Return (X, Y) of the center of cell containing provided text 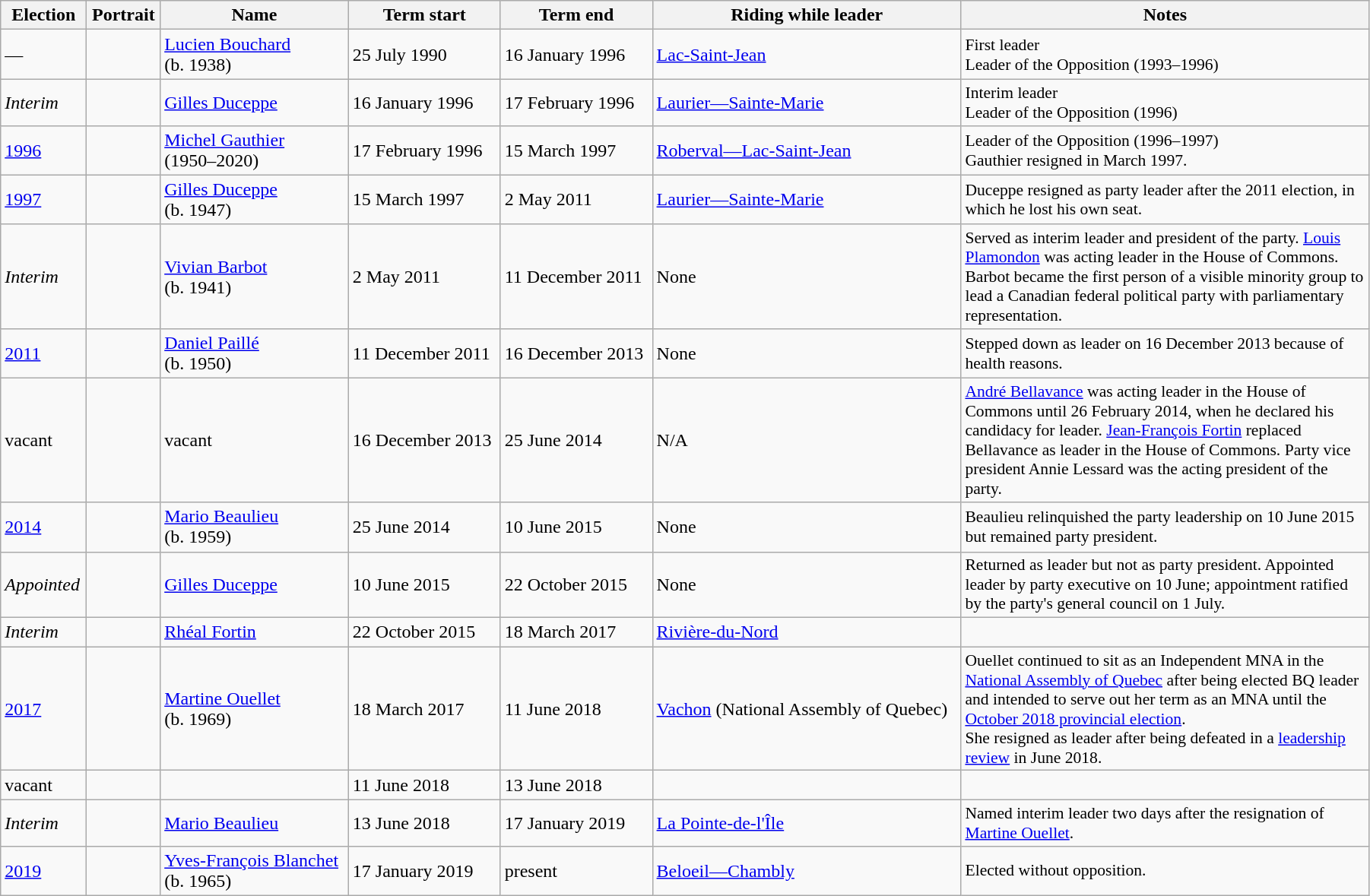
Term start (424, 15)
Vachon (National Assembly of Quebec) (807, 708)
Daniel Paillé(b. 1950) (255, 354)
2017 (44, 708)
Lac-Saint-Jean (807, 55)
Notes (1165, 15)
Rhéal Fortin (255, 632)
Gilles Duceppe(b. 1947) (255, 199)
Elected without opposition. (1165, 871)
25 July 1990 (424, 55)
Stepped down as leader on 16 December 2013 because of health reasons. (1165, 354)
Mario Beaulieu(b. 1959) (255, 527)
Riding while leader (807, 15)
Martine Ouellet(b. 1969) (255, 708)
2011 (44, 354)
2014 (44, 527)
First leaderLeader of the Opposition (1993–1996) (1165, 55)
Election (44, 15)
1997 (44, 199)
2019 (44, 871)
Vivian Barbot(b. 1941) (255, 277)
1996 (44, 150)
Mario Beaulieu (255, 822)
Term end (576, 15)
Roberval—Lac-Saint-Jean (807, 150)
Name (255, 15)
Interim leaderLeader of the Opposition (1996) (1165, 102)
N/A (807, 441)
Named interim leader two days after the resignation of Martine Ouellet. (1165, 822)
Michel Gauthier(1950–2020) (255, 150)
Beloeil—Chambly (807, 871)
La Pointe-de-l'Île (807, 822)
Appointed (44, 585)
Rivière-du-Nord (807, 632)
Portrait (123, 15)
Lucien Bouchard(b. 1938) (255, 55)
Yves-François Blanchet(b. 1965) (255, 871)
Leader of the Opposition (1996–1997)Gauthier resigned in March 1997. (1165, 150)
— (44, 55)
Duceppe resigned as party leader after the 2011 election, in which he lost his own seat. (1165, 199)
present (576, 871)
Beaulieu relinquished the party leadership on 10 June 2015 but remained party president. (1165, 527)
